Output the [X, Y] coordinate of the center of the cell containing the given text.  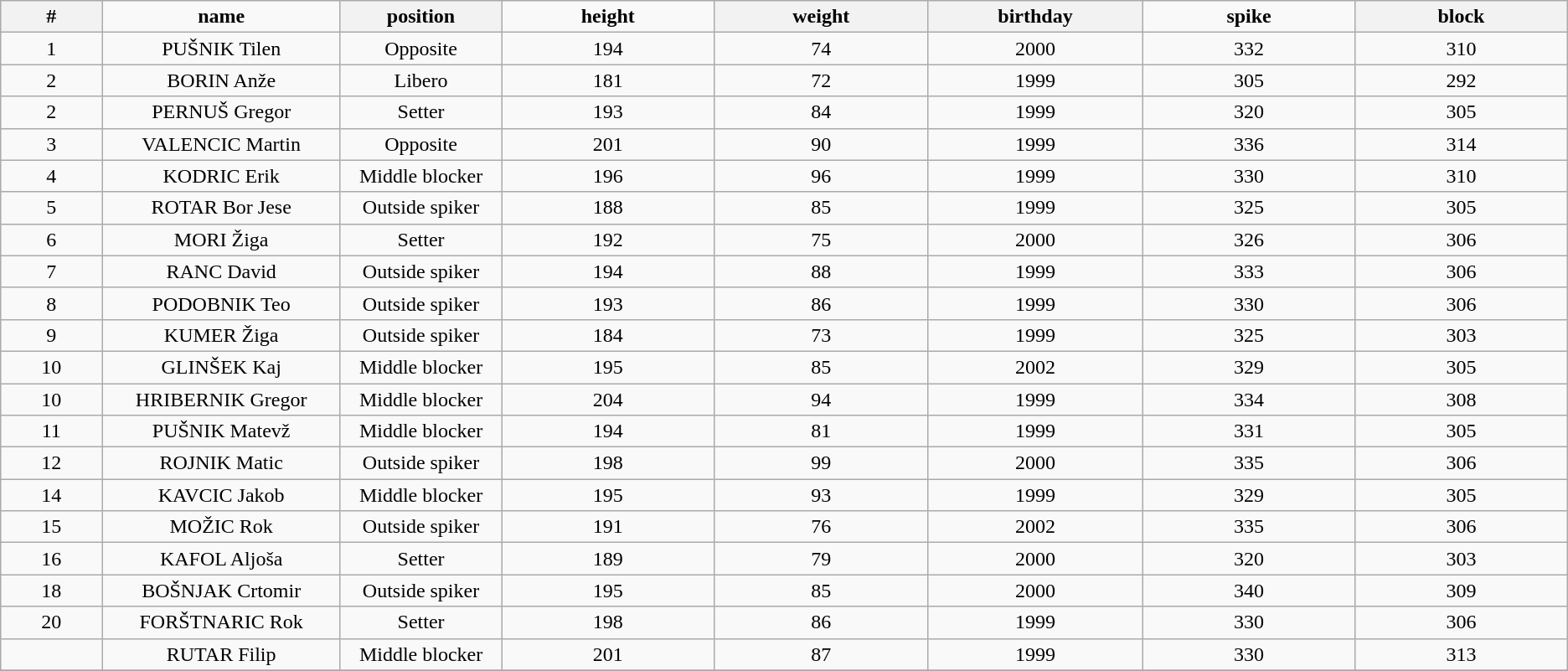
74 [821, 49]
height [608, 17]
326 [1250, 240]
# [52, 17]
204 [608, 400]
HRIBERNIK Gregor [221, 400]
94 [821, 400]
9 [52, 335]
336 [1250, 144]
189 [608, 559]
181 [608, 80]
72 [821, 80]
3 [52, 144]
87 [821, 654]
79 [821, 559]
VALENCIC Martin [221, 144]
11 [52, 431]
BOŠNJAK Crtomir [221, 591]
KODRIC Erik [221, 176]
18 [52, 591]
birthday [1035, 17]
15 [52, 527]
84 [821, 112]
314 [1462, 144]
ROTAR Bor Jese [221, 208]
16 [52, 559]
5 [52, 208]
8 [52, 303]
PERNUŠ Gregor [221, 112]
340 [1250, 591]
4 [52, 176]
81 [821, 431]
GLINŠEK Kaj [221, 367]
313 [1462, 654]
RUTAR Filip [221, 654]
332 [1250, 49]
12 [52, 463]
90 [821, 144]
192 [608, 240]
position [420, 17]
308 [1462, 400]
7 [52, 271]
96 [821, 176]
RANC David [221, 271]
KUMER Žiga [221, 335]
PUŠNIK Tilen [221, 49]
weight [821, 17]
Libero [420, 80]
PUŠNIK Matevž [221, 431]
1 [52, 49]
20 [52, 622]
73 [821, 335]
MORI Žiga [221, 240]
ROJNIK Matic [221, 463]
block [1462, 17]
196 [608, 176]
6 [52, 240]
292 [1462, 80]
99 [821, 463]
333 [1250, 271]
331 [1250, 431]
184 [608, 335]
PODOBNIK Teo [221, 303]
191 [608, 527]
188 [608, 208]
name [221, 17]
FORŠTNARIC Rok [221, 622]
93 [821, 495]
334 [1250, 400]
spike [1250, 17]
88 [821, 271]
BORIN Anže [221, 80]
76 [821, 527]
KAFOL Aljoša [221, 559]
14 [52, 495]
75 [821, 240]
309 [1462, 591]
MOŽIC Rok [221, 527]
KAVCIC Jakob [221, 495]
